Locate the cell with the specified text and output its (x, y) center coordinate. 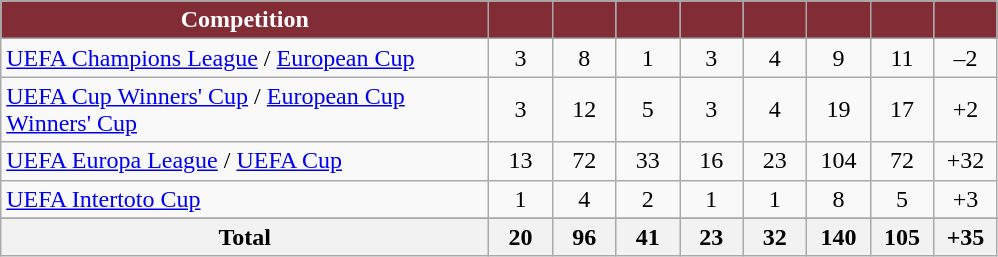
2 (648, 199)
UEFA Europa League / UEFA Cup (245, 161)
140 (839, 237)
41 (648, 237)
UEFA Intertoto Cup (245, 199)
9 (839, 58)
11 (902, 58)
20 (521, 237)
17 (902, 110)
Competition (245, 20)
16 (712, 161)
32 (775, 237)
12 (584, 110)
104 (839, 161)
96 (584, 237)
+32 (966, 161)
+35 (966, 237)
105 (902, 237)
UEFA Champions League / European Cup (245, 58)
+3 (966, 199)
+2 (966, 110)
–2 (966, 58)
Total (245, 237)
13 (521, 161)
33 (648, 161)
19 (839, 110)
UEFA Cup Winners' Cup / European Cup Winners' Cup (245, 110)
